Search for the cell housing the specified text and yield its [x, y] center coordinate. 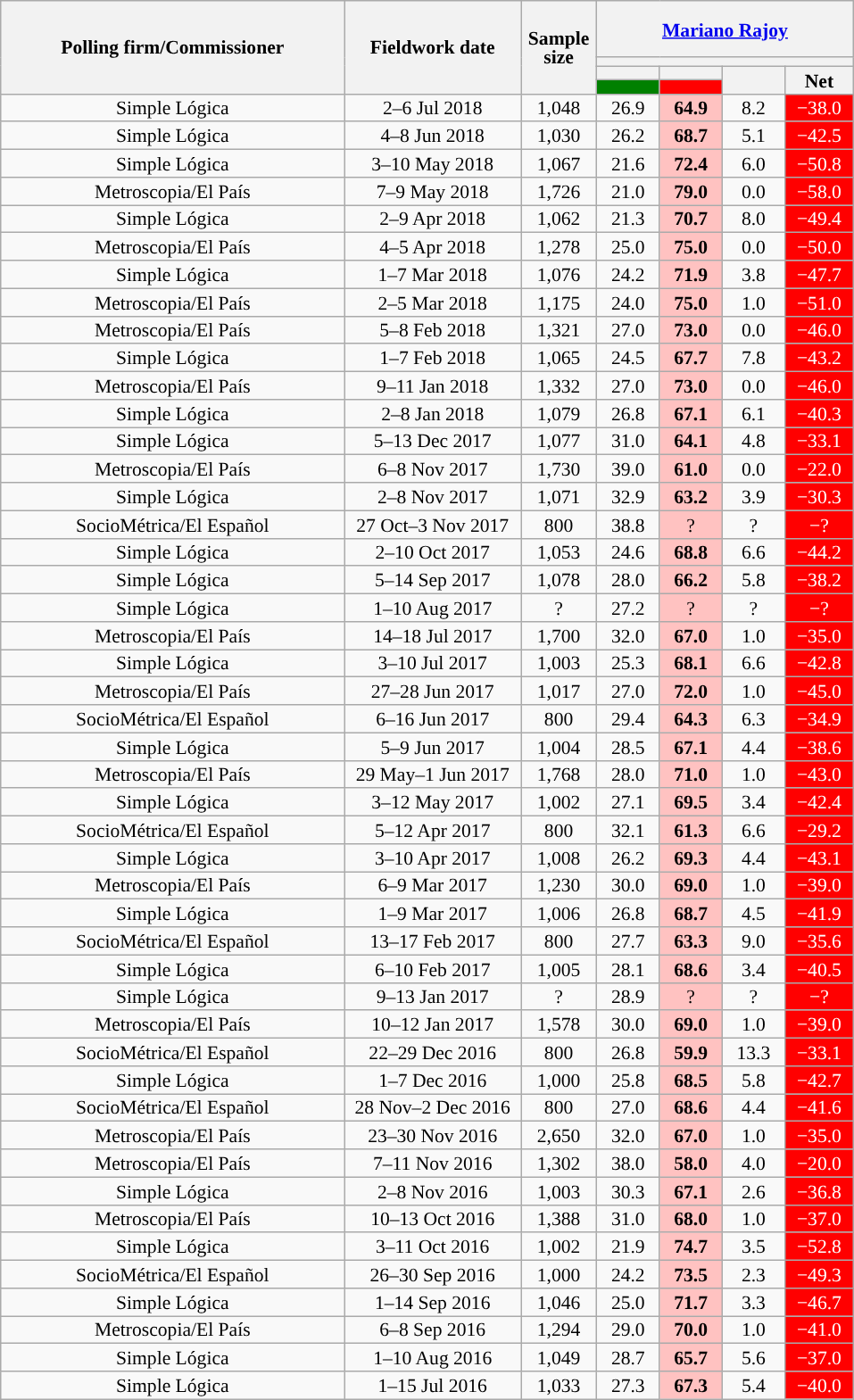
3.3 [753, 1303]
5.4 [753, 1385]
1,053 [559, 551]
1,065 [559, 359]
7.8 [753, 359]
5–12 Apr 2017 [433, 830]
71.0 [691, 775]
21.9 [628, 1247]
9.0 [753, 940]
8.2 [753, 107]
2–6 Jul 2018 [433, 107]
2–8 Jan 2018 [433, 414]
3–10 Apr 2017 [433, 858]
5.6 [753, 1358]
9–11 Jan 2018 [433, 385]
66.2 [691, 580]
14–18 Jul 2017 [433, 635]
2–9 Apr 2018 [433, 220]
−47.7 [819, 275]
−38.6 [819, 746]
1,071 [559, 496]
28.5 [628, 746]
38.8 [628, 525]
21.0 [628, 191]
6–8 Sep 2016 [433, 1330]
Sample size [559, 47]
4–5 Apr 2018 [433, 246]
71.9 [691, 275]
10–12 Jan 2017 [433, 1024]
1,067 [559, 164]
1,076 [559, 275]
−41.9 [819, 914]
6–9 Mar 2017 [433, 885]
10–13 Oct 2016 [433, 1219]
1,302 [559, 1164]
1–7 Mar 2018 [433, 275]
−41.6 [819, 1108]
23–30 Nov 2016 [433, 1135]
25.8 [628, 1080]
1–15 Jul 2016 [433, 1385]
−44.2 [819, 551]
38.0 [628, 1164]
3.8 [753, 275]
1,730 [559, 469]
−58.0 [819, 191]
28 Nov–2 Dec 2016 [433, 1108]
28.7 [628, 1358]
1,004 [559, 746]
−43.1 [819, 858]
64.3 [691, 719]
−50.8 [819, 164]
71.7 [691, 1303]
68.8 [691, 551]
74.7 [691, 1247]
27.1 [628, 803]
−42.5 [819, 136]
5–14 Sep 2017 [433, 580]
4.5 [753, 914]
61.3 [691, 830]
68.5 [691, 1080]
13–17 Feb 2017 [433, 940]
−40.0 [819, 1385]
21.3 [628, 220]
1,033 [559, 1385]
68.1 [691, 664]
27.7 [628, 940]
−42.7 [819, 1080]
9–13 Jan 2017 [433, 996]
28.9 [628, 996]
1,578 [559, 1024]
1–14 Sep 2016 [433, 1303]
1,388 [559, 1219]
24.6 [628, 551]
25.3 [628, 664]
−35.6 [819, 940]
3–10 Jul 2017 [433, 664]
−42.8 [819, 664]
73.5 [691, 1274]
13.3 [753, 1053]
70.7 [691, 220]
−43.0 [819, 775]
−40.5 [819, 969]
3–10 May 2018 [433, 164]
1,077 [559, 441]
−52.8 [819, 1247]
24.5 [628, 359]
−41.0 [819, 1330]
27.2 [628, 609]
30.3 [628, 1190]
Polling firm/Commissioner [173, 47]
8.0 [753, 220]
−50.0 [819, 246]
63.3 [691, 940]
68.0 [691, 1219]
32.9 [628, 496]
26.9 [628, 107]
72.4 [691, 164]
29.0 [628, 1330]
3–12 May 2017 [433, 803]
2–5 Mar 2018 [433, 302]
Net [819, 80]
2–8 Nov 2017 [433, 496]
67.7 [691, 359]
26–30 Sep 2016 [433, 1274]
5–8 Feb 2018 [433, 330]
29 May–1 Jun 2017 [433, 775]
79.0 [691, 191]
6–10 Feb 2017 [433, 969]
5–13 Dec 2017 [433, 441]
1,078 [559, 580]
5.1 [753, 136]
65.7 [691, 1358]
2–8 Nov 2016 [433, 1190]
−38.2 [819, 580]
2.6 [753, 1190]
2.3 [753, 1274]
22–29 Dec 2016 [433, 1053]
1,700 [559, 635]
−43.2 [819, 359]
6–16 Jun 2017 [433, 719]
59.9 [691, 1053]
3.5 [753, 1247]
24.0 [628, 302]
2,650 [559, 1135]
4–8 Jun 2018 [433, 136]
28.1 [628, 969]
1,278 [559, 246]
63.2 [691, 496]
−22.0 [819, 469]
1,768 [559, 775]
1,046 [559, 1303]
1–10 Aug 2016 [433, 1358]
7–9 May 2018 [433, 191]
27 Oct–3 Nov 2017 [433, 525]
Fieldwork date [433, 47]
3.9 [753, 496]
5–9 Jun 2017 [433, 746]
67.3 [691, 1385]
70.0 [691, 1330]
−29.2 [819, 830]
58.0 [691, 1164]
−40.3 [819, 414]
1,062 [559, 220]
−38.0 [819, 107]
−46.7 [819, 1303]
1,006 [559, 914]
69.3 [691, 858]
−34.9 [819, 719]
4.0 [753, 1164]
1,230 [559, 885]
4.8 [753, 441]
−49.3 [819, 1274]
6.3 [753, 719]
2–10 Oct 2017 [433, 551]
1,294 [559, 1330]
−36.8 [819, 1190]
21.6 [628, 164]
1,017 [559, 691]
39.0 [628, 469]
1,079 [559, 414]
27–28 Jun 2017 [433, 691]
−42.4 [819, 803]
6–8 Nov 2017 [433, 469]
Mariano Rajoy [725, 29]
−20.0 [819, 1164]
−49.4 [819, 220]
−45.0 [819, 691]
1,175 [559, 302]
1,049 [559, 1358]
1,726 [559, 191]
1,005 [559, 969]
32.1 [628, 830]
1,048 [559, 107]
1,030 [559, 136]
1–7 Dec 2016 [433, 1080]
61.0 [691, 469]
64.9 [691, 107]
6.0 [753, 164]
69.5 [691, 803]
6.1 [753, 414]
−30.3 [819, 496]
27.3 [628, 1385]
7–11 Nov 2016 [433, 1164]
64.1 [691, 441]
29.4 [628, 719]
1,321 [559, 330]
1–9 Mar 2017 [433, 914]
72.0 [691, 691]
1,008 [559, 858]
1–10 Aug 2017 [433, 609]
1–7 Feb 2018 [433, 359]
1,332 [559, 385]
−51.0 [819, 302]
3–11 Oct 2016 [433, 1247]
